Provide the (x, y) coordinate of the cell's center where the given text is located.  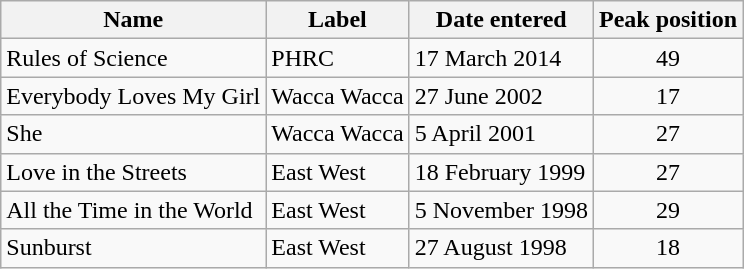
Sunburst (134, 248)
Label (338, 20)
She (134, 134)
18 (668, 248)
Rules of Science (134, 58)
Date entered (501, 20)
17 (668, 96)
29 (668, 210)
5 April 2001 (501, 134)
17 March 2014 (501, 58)
Love in the Streets (134, 172)
27 August 1998 (501, 248)
49 (668, 58)
Everybody Loves My Girl (134, 96)
18 February 1999 (501, 172)
27 June 2002 (501, 96)
Name (134, 20)
PHRC (338, 58)
Peak position (668, 20)
All the Time in the World (134, 210)
5 November 1998 (501, 210)
